Search for the cell housing the specified text and yield its [x, y] center coordinate. 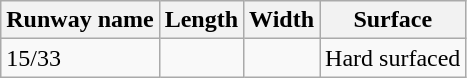
Length [201, 20]
15/33 [80, 58]
Width [282, 20]
Surface [393, 20]
Runway name [80, 20]
Hard surfaced [393, 58]
